Return the (x, y) coordinate for the center point of the cell that contains the specified text.  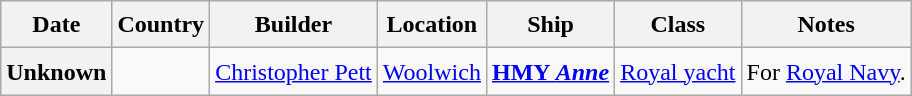
HMY Anne (550, 72)
Date (56, 24)
Class (678, 24)
Woolwich (432, 72)
Christopher Pett (294, 72)
Royal yacht (678, 72)
Country (161, 24)
For Royal Navy. (826, 72)
Notes (826, 24)
Unknown (56, 72)
Location (432, 24)
Ship (550, 24)
Builder (294, 24)
